Find where the given text appears and provide that cell's center as (x, y) coordinate. 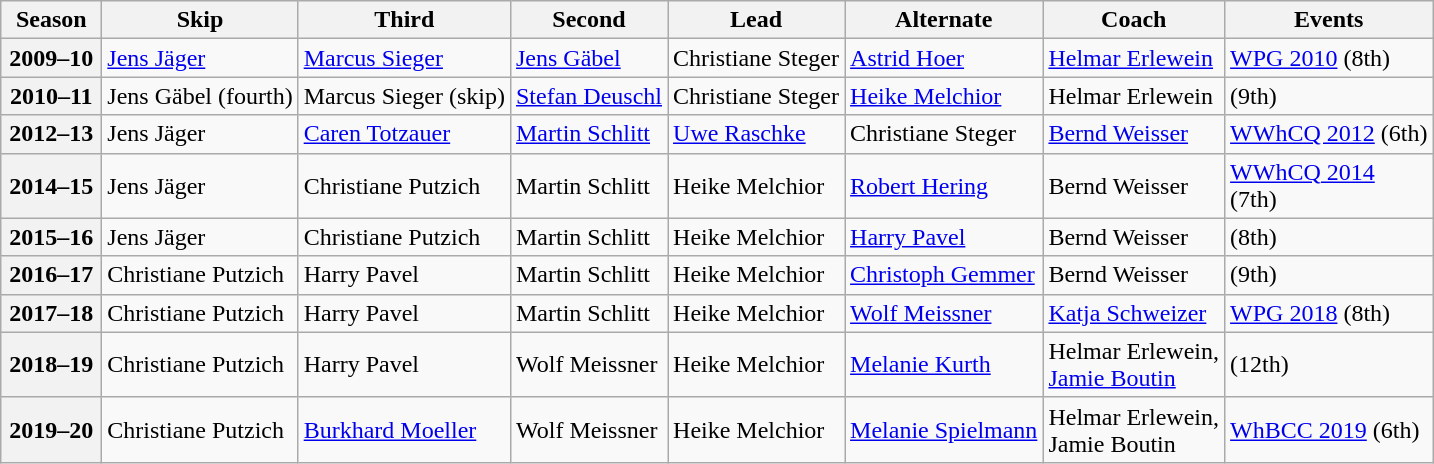
Robert Hering (944, 186)
(8th) (1329, 237)
Second (588, 20)
WWhCQ 2012 (6th) (1329, 134)
Melanie Spielmann (944, 430)
Alternate (944, 20)
WWhCQ 2014 (7th) (1329, 186)
2015–16 (52, 237)
Lead (756, 20)
2017–18 (52, 313)
Melanie Kurth (944, 364)
2019–20 (52, 430)
Skip (200, 20)
2010–11 (52, 96)
Astrid Hoer (944, 58)
2012–13 (52, 134)
Burkhard Moeller (404, 430)
Stefan Deuschl (588, 96)
Third (404, 20)
Jens Gäbel (fourth) (200, 96)
Uwe Raschke (756, 134)
2009–10 (52, 58)
Events (1329, 20)
Katja Schweizer (1134, 313)
WhBCC 2019 (6th) (1329, 430)
2016–17 (52, 275)
Marcus Sieger (404, 58)
Marcus Sieger (skip) (404, 96)
Christoph Gemmer (944, 275)
2018–19 (52, 364)
Caren Totzauer (404, 134)
WPG 2018 (8th) (1329, 313)
Jens Gäbel (588, 58)
2014–15 (52, 186)
Coach (1134, 20)
Season (52, 20)
(12th) (1329, 364)
WPG 2010 (8th) (1329, 58)
